Pinpoint the cell where the given text exists, returning its (x, y) midpoint coordinate. 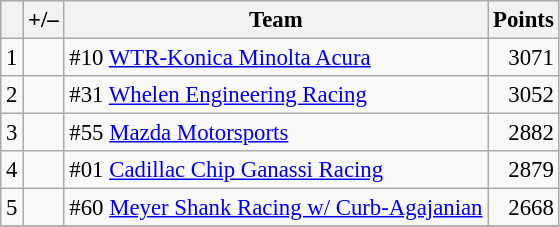
Points (524, 20)
1 (12, 58)
2882 (524, 133)
3071 (524, 58)
+/– (44, 20)
#55 Mazda Motorsports (276, 133)
5 (12, 208)
#01 Cadillac Chip Ganassi Racing (276, 170)
Team (276, 20)
#60 Meyer Shank Racing w/ Curb-Agajanian (276, 208)
2879 (524, 170)
3052 (524, 95)
2 (12, 95)
2668 (524, 208)
3 (12, 133)
#31 Whelen Engineering Racing (276, 95)
4 (12, 170)
#10 WTR-Konica Minolta Acura (276, 58)
